Identify which cell holds the provided text, then report its (X, Y) central coordinate. 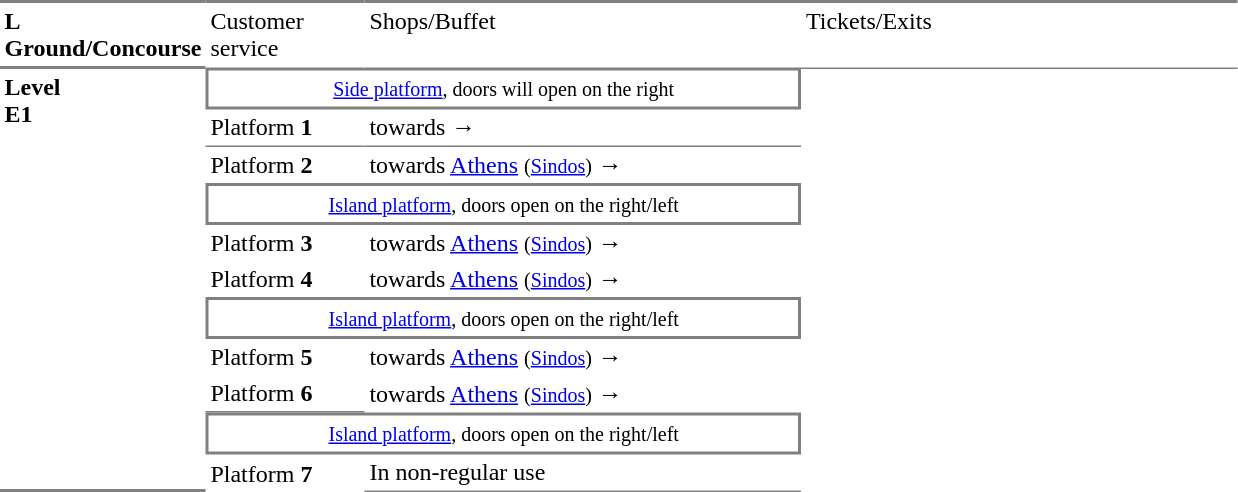
Platform 6 (286, 394)
LevelΕ1 (103, 280)
Platform 1 (286, 129)
Platform 7 (286, 473)
LGround/Concourse (103, 34)
Tickets/Exits (1019, 34)
Platform 2 (286, 165)
towards → (583, 129)
Side platform, doors will open on the right (504, 89)
Customer service (286, 34)
In non-regular use (583, 473)
Platform 5 (286, 357)
Platform 3 (286, 243)
Shops/Buffet (583, 34)
Platform 4 (286, 279)
